Output the [X, Y] coordinate of the center of the cell containing the given text.  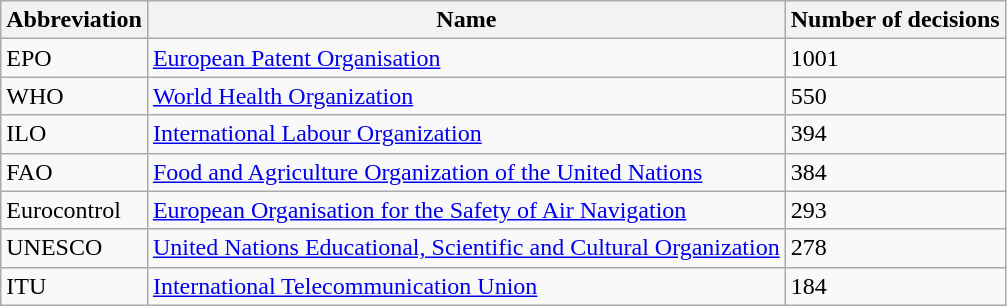
Name [466, 20]
United Nations Educational, Scientific and Cultural Organization [466, 248]
394 [895, 134]
278 [895, 248]
550 [895, 96]
UNESCO [74, 248]
FAO [74, 172]
Number of decisions [895, 20]
European Patent Organisation [466, 58]
European Organisation for the Safety of Air Navigation [466, 210]
World Health Organization [466, 96]
EPO [74, 58]
293 [895, 210]
ITU [74, 286]
Abbreviation [74, 20]
Eurocontrol [74, 210]
International Labour Organization [466, 134]
ILO [74, 134]
1001 [895, 58]
184 [895, 286]
WHO [74, 96]
International Telecommunication Union [466, 286]
384 [895, 172]
Food and Agriculture Organization of the United Nations [466, 172]
